For the text-containing cell, return its midpoint in [x, y] coordinate format. 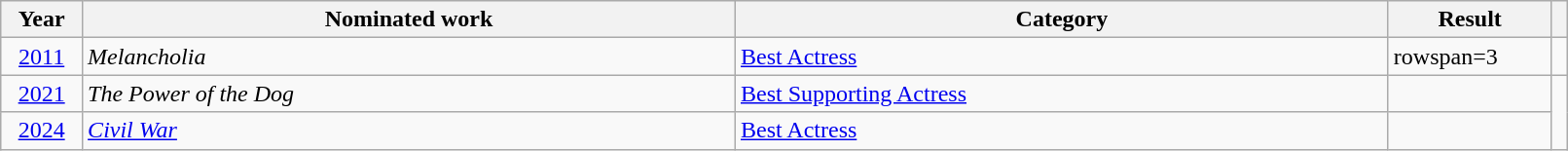
2024 [42, 131]
2021 [42, 94]
rowspan=3 [1470, 57]
Best Supporting Actress [1061, 94]
Civil War [409, 131]
The Power of the Dog [409, 94]
Nominated work [409, 19]
Melancholia [409, 57]
Result [1470, 19]
Year [42, 19]
2011 [42, 57]
Category [1061, 19]
